Detect which cell encompasses the target text, then output its (X, Y) center coordinate. 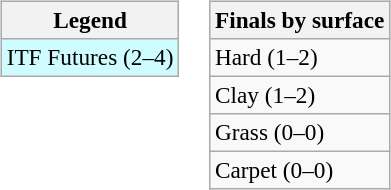
Clay (1–2) (300, 95)
Legend (90, 20)
Grass (0–0) (300, 133)
Carpet (0–0) (300, 171)
Finals by surface (300, 20)
ITF Futures (2–4) (90, 57)
Hard (1–2) (300, 57)
